From the cell containing the given text, extract its center point as [x, y] coordinate. 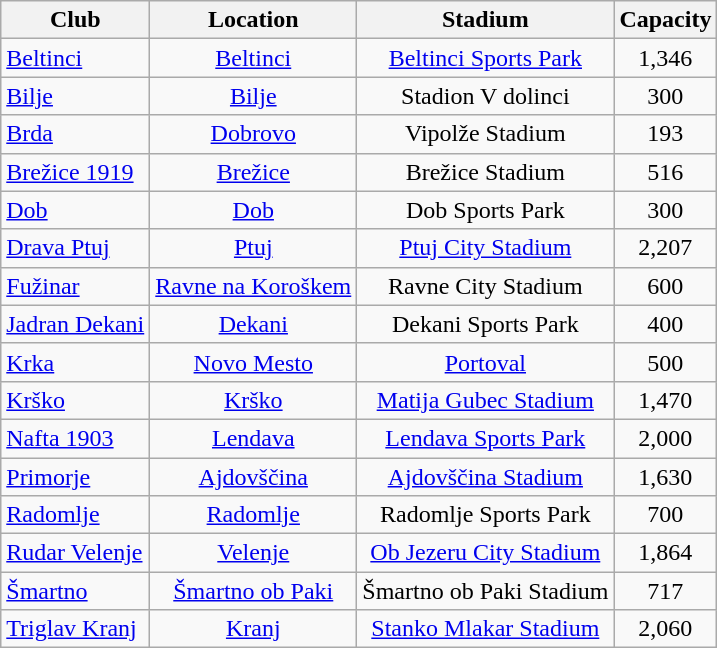
500 [666, 362]
Radomlje Sports Park [486, 515]
Stadion V dolinci [486, 96]
Club [76, 20]
1,864 [666, 553]
Dekani Sports Park [486, 324]
1,470 [666, 400]
Dob Sports Park [486, 210]
193 [666, 134]
Capacity [666, 20]
Rudar Velenje [76, 553]
Krka [76, 362]
Vipolže Stadium [486, 134]
Ob Jezeru City Stadium [486, 553]
700 [666, 515]
1,346 [666, 58]
Lendava Sports Park [486, 438]
Drava Ptuj [76, 248]
Beltinci Sports Park [486, 58]
Kranj [254, 629]
Primorje [76, 477]
Šmartno ob Paki [254, 591]
Brda [76, 134]
Lendava [254, 438]
2,207 [666, 248]
Nafta 1903 [76, 438]
Ravne City Stadium [486, 286]
Ptuj [254, 248]
Novo Mesto [254, 362]
Brežice 1919 [76, 172]
Stanko Mlakar Stadium [486, 629]
Location [254, 20]
Šmartno ob Paki Stadium [486, 591]
Dobrovo [254, 134]
Dekani [254, 324]
1,630 [666, 477]
Ptuj City Stadium [486, 248]
Matija Gubec Stadium [486, 400]
Fužinar [76, 286]
Brežice Stadium [486, 172]
400 [666, 324]
Ajdovščina [254, 477]
Ajdovščina Stadium [486, 477]
Brežice [254, 172]
Velenje [254, 553]
Šmartno [76, 591]
600 [666, 286]
717 [666, 591]
516 [666, 172]
Triglav Kranj [76, 629]
Ravne na Koroškem [254, 286]
Portoval [486, 362]
2,060 [666, 629]
2,000 [666, 438]
Jadran Dekani [76, 324]
Stadium [486, 20]
